Return (X, Y) of the center of cell containing provided text 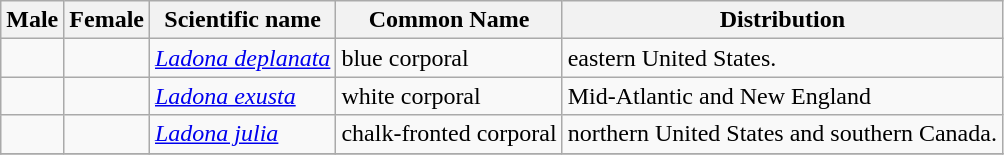
white corporal (449, 96)
northern United States and southern Canada. (782, 134)
chalk-fronted corporal (449, 134)
Ladona deplanata (242, 58)
Female (107, 20)
eastern United States. (782, 58)
Distribution (782, 20)
Ladona julia (242, 134)
Male (32, 20)
blue corporal (449, 58)
Scientific name (242, 20)
Mid-Atlantic and New England (782, 96)
Ladona exusta (242, 96)
Common Name (449, 20)
